Provide the (x, y) coordinate of the cell's center where the given text is located.  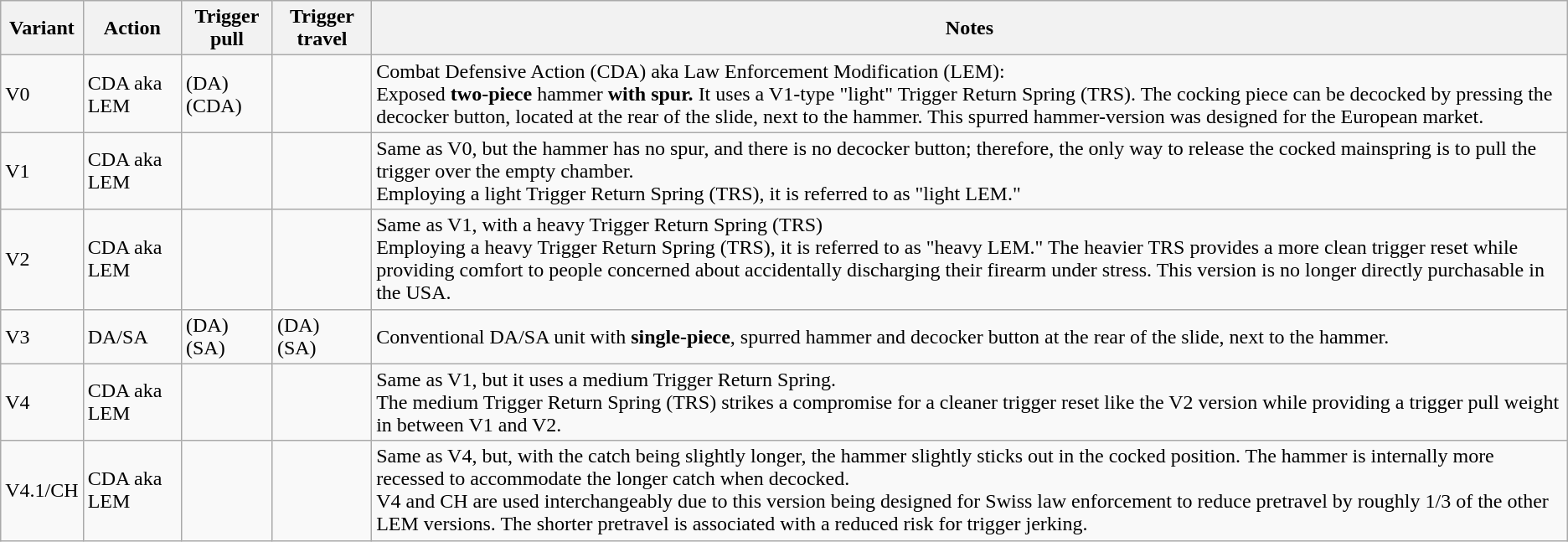
V1 (42, 171)
V4.1/CH (42, 491)
V4 (42, 402)
V2 (42, 260)
Conventional DA/SA unit with single-piece, spurred hammer and decocker button at the rear of the slide, next to the hammer. (970, 337)
DA/SA (132, 337)
Trigger travel (322, 28)
Notes (970, 28)
(DA) (CDA) (226, 94)
V0 (42, 94)
V3 (42, 337)
Action (132, 28)
Trigger pull (226, 28)
Variant (42, 28)
